Determine the [X, Y] coordinate at the center of the cell enclosing the given text.  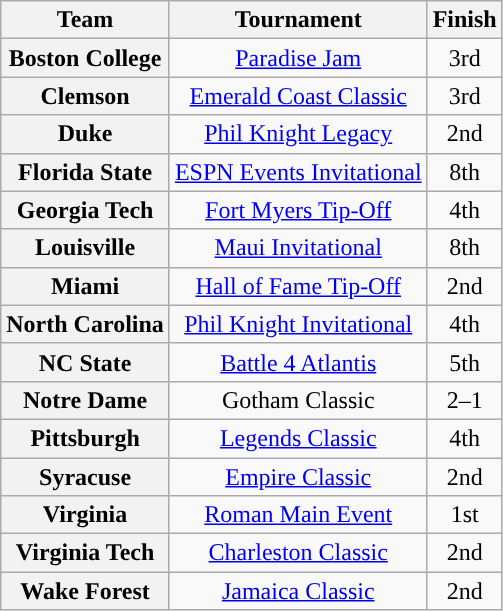
Clemson [86, 96]
Duke [86, 134]
Hall of Fame Tip-Off [298, 286]
Jamaica Classic [298, 591]
ESPN Events Invitational [298, 172]
Phil Knight Invitational [298, 324]
Team [86, 20]
Boston College [86, 58]
Virginia [86, 515]
Battle 4 Atlantis [298, 362]
Maui Invitational [298, 248]
Virginia Tech [86, 553]
Syracuse [86, 477]
Finish [464, 20]
Wake Forest [86, 591]
Fort Myers Tip-Off [298, 210]
NC State [86, 362]
Louisville [86, 248]
Roman Main Event [298, 515]
Florida State [86, 172]
Notre Dame [86, 400]
Legends Classic [298, 438]
Pittsburgh [86, 438]
Miami [86, 286]
Paradise Jam [298, 58]
Charleston Classic [298, 553]
Gotham Classic [298, 400]
North Carolina [86, 324]
1st [464, 515]
5th [464, 362]
2–1 [464, 400]
Empire Classic [298, 477]
Emerald Coast Classic [298, 96]
Georgia Tech [86, 210]
Phil Knight Legacy [298, 134]
Tournament [298, 20]
